Search for the cell housing the specified text and yield its [x, y] center coordinate. 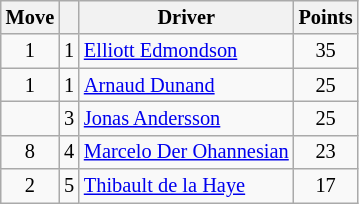
23 [326, 152]
Thibault de la Haye [186, 186]
35 [326, 51]
Driver [186, 17]
Marcelo Der Ohannesian [186, 152]
Jonas Andersson [186, 118]
Arnaud Dunand [186, 85]
4 [69, 152]
8 [30, 152]
Move [30, 17]
Points [326, 17]
Elliott Edmondson [186, 51]
3 [69, 118]
5 [69, 186]
17 [326, 186]
2 [30, 186]
